Scan for the cell matching the given text and deliver its [X, Y] coordinate at center. 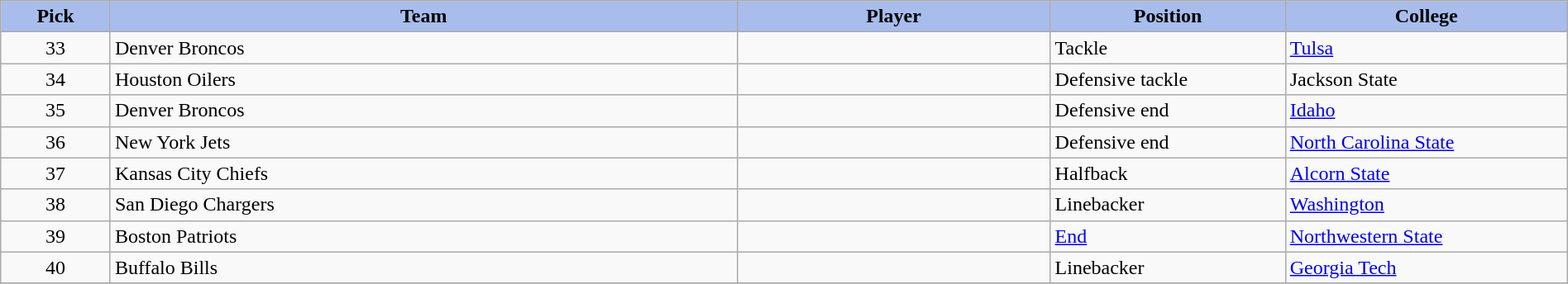
Halfback [1168, 173]
Pick [56, 17]
38 [56, 205]
Georgia Tech [1426, 267]
Washington [1426, 205]
Alcorn State [1426, 173]
Buffalo Bills [423, 267]
34 [56, 79]
Tackle [1168, 48]
College [1426, 17]
Boston Patriots [423, 236]
Jackson State [1426, 79]
Tulsa [1426, 48]
San Diego Chargers [423, 205]
Team [423, 17]
Houston Oilers [423, 79]
Northwestern State [1426, 236]
39 [56, 236]
New York Jets [423, 142]
Position [1168, 17]
Kansas City Chiefs [423, 173]
35 [56, 111]
36 [56, 142]
40 [56, 267]
Player [893, 17]
Defensive tackle [1168, 79]
37 [56, 173]
North Carolina State [1426, 142]
End [1168, 236]
33 [56, 48]
Idaho [1426, 111]
